Extract the (X, Y) coordinate from the center of the cell holding the provided text.  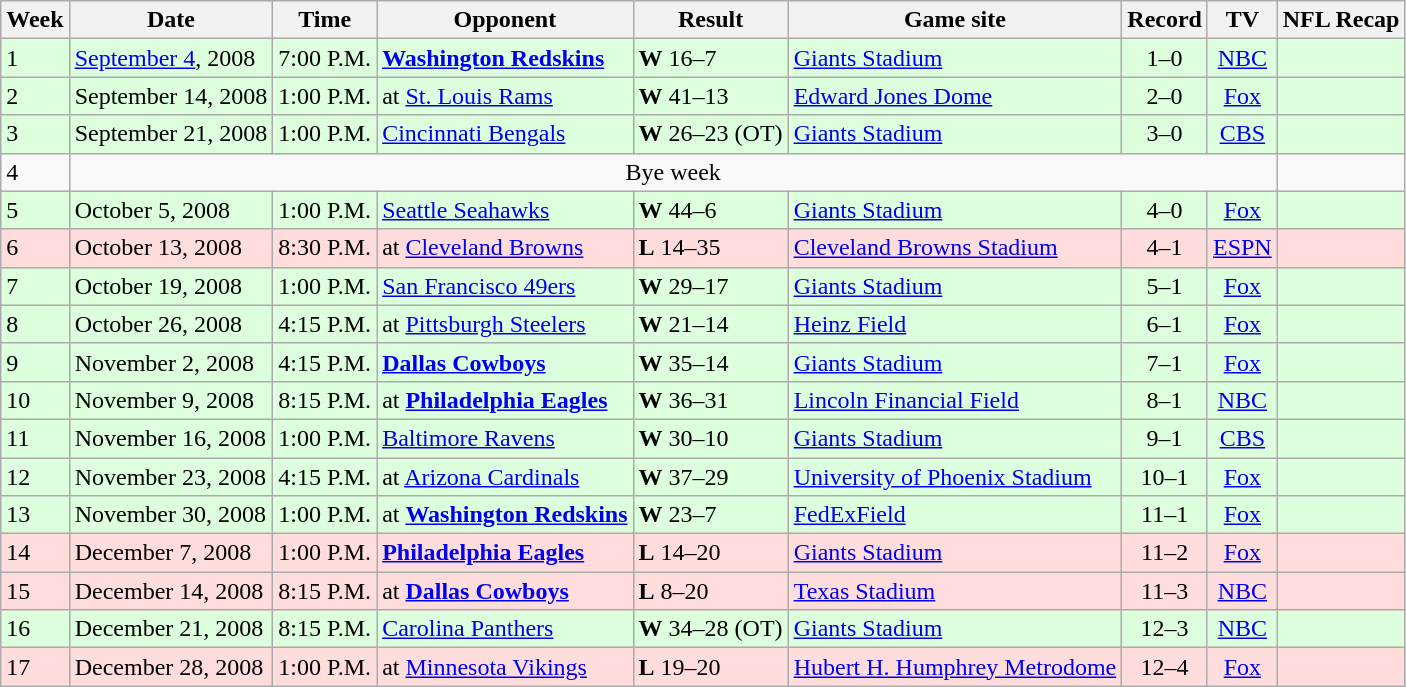
2–0 (1165, 96)
Baltimore Ravens (505, 438)
11–3 (1165, 591)
Lincoln Financial Field (955, 400)
10 (35, 400)
October 26, 2008 (171, 324)
at Dallas Cowboys (505, 591)
Texas Stadium (955, 591)
at Philadelphia Eagles (505, 400)
6–1 (1165, 324)
October 19, 2008 (171, 286)
W 26–23 (OT) (710, 134)
1 (35, 58)
November 16, 2008 (171, 438)
L 14–35 (710, 248)
W 35–14 (710, 362)
December 21, 2008 (171, 629)
11–2 (1165, 553)
Time (325, 20)
W 30–10 (710, 438)
9 (35, 362)
W 34–28 (OT) (710, 629)
September 21, 2008 (171, 134)
16 (35, 629)
7–1 (1165, 362)
Week (35, 20)
Cincinnati Bengals (505, 134)
11 (35, 438)
2 (35, 96)
4 (35, 172)
12–3 (1165, 629)
9–1 (1165, 438)
8 (35, 324)
W 29–17 (710, 286)
5–1 (1165, 286)
L 14–20 (710, 553)
W 41–13 (710, 96)
Dallas Cowboys (505, 362)
November 2, 2008 (171, 362)
September 4, 2008 (171, 58)
W 16–7 (710, 58)
W 37–29 (710, 477)
Seattle Seahawks (505, 210)
NFL Recap (1341, 20)
at St. Louis Rams (505, 96)
TV (1242, 20)
October 5, 2008 (171, 210)
November 23, 2008 (171, 477)
7 (35, 286)
6 (35, 248)
13 (35, 515)
at Washington Redskins (505, 515)
3–0 (1165, 134)
3 (35, 134)
Bye week (673, 172)
September 14, 2008 (171, 96)
Record (1165, 20)
8:30 P.M. (325, 248)
November 9, 2008 (171, 400)
W 36–31 (710, 400)
1–0 (1165, 58)
L 8–20 (710, 591)
4–1 (1165, 248)
Game site (955, 20)
10–1 (1165, 477)
at Arizona Cardinals (505, 477)
8–1 (1165, 400)
Cleveland Browns Stadium (955, 248)
December 28, 2008 (171, 667)
November 30, 2008 (171, 515)
Result (710, 20)
5 (35, 210)
Washington Redskins (505, 58)
Opponent (505, 20)
FedExField (955, 515)
W 21–14 (710, 324)
December 7, 2008 (171, 553)
4–0 (1165, 210)
Philadelphia Eagles (505, 553)
17 (35, 667)
Heinz Field (955, 324)
at Minnesota Vikings (505, 667)
12 (35, 477)
Carolina Panthers (505, 629)
W 23–7 (710, 515)
Hubert H. Humphrey Metrodome (955, 667)
December 14, 2008 (171, 591)
15 (35, 591)
at Cleveland Browns (505, 248)
Edward Jones Dome (955, 96)
ESPN (1242, 248)
University of Phoenix Stadium (955, 477)
October 13, 2008 (171, 248)
W 44–6 (710, 210)
11–1 (1165, 515)
San Francisco 49ers (505, 286)
Date (171, 20)
14 (35, 553)
12–4 (1165, 667)
at Pittsburgh Steelers (505, 324)
7:00 P.M. (325, 58)
L 19–20 (710, 667)
